Scan for the cell matching the given text and deliver its [x, y] coordinate at center. 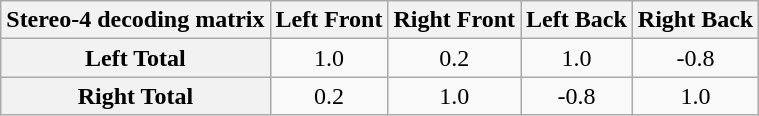
Right Front [454, 20]
Stereo-4 decoding matrix [136, 20]
Left Front [329, 20]
Right Back [695, 20]
Left Total [136, 58]
Left Back [577, 20]
Right Total [136, 96]
